Determine the (X, Y) coordinate at the center of the cell enclosing the given text.  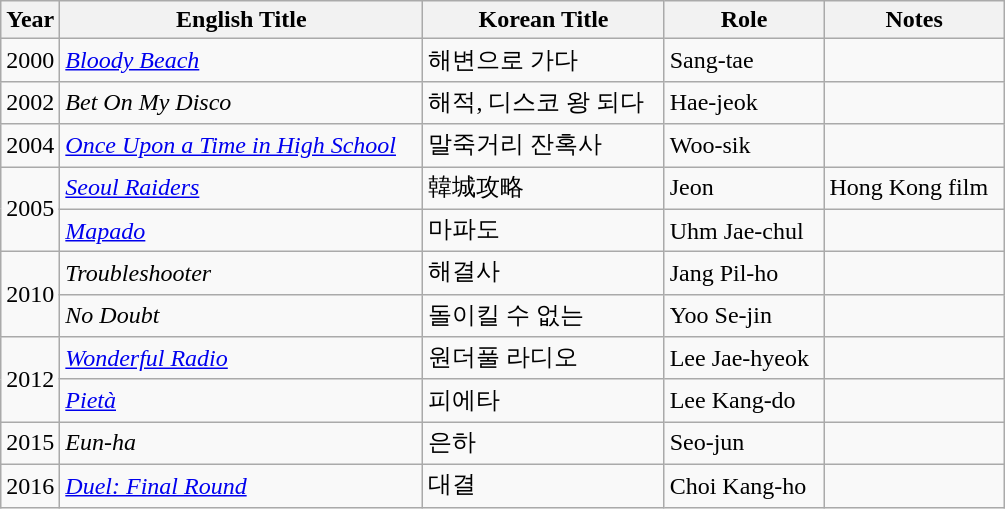
Uhm Jae-chul (744, 230)
해적, 디스코 왕 되다 (544, 102)
2016 (30, 486)
원더풀 라디오 (544, 358)
Year (30, 20)
Mapado (242, 230)
Lee Jae-hyeok (744, 358)
Pietà (242, 400)
Woo-sik (744, 146)
2000 (30, 60)
Notes (914, 20)
Bet On My Disco (242, 102)
Eun-ha (242, 444)
Role (744, 20)
해결사 (544, 274)
Wonderful Radio (242, 358)
은하 (544, 444)
Choi Kang-ho (744, 486)
Sang-tae (744, 60)
Jeon (744, 188)
돌이킬 수 없는 (544, 316)
Seo-jun (744, 444)
Duel: Final Round (242, 486)
피에타 (544, 400)
Hong Kong film (914, 188)
해변으로 가다 (544, 60)
Hae-jeok (744, 102)
2002 (30, 102)
Bloody Beach (242, 60)
韓城攻略 (544, 188)
Lee Kang-do (744, 400)
말죽거리 잔혹사 (544, 146)
2015 (30, 444)
Jang Pil-ho (744, 274)
2010 (30, 294)
2004 (30, 146)
Yoo Se-jin (744, 316)
Troubleshooter (242, 274)
Korean Title (544, 20)
마파도 (544, 230)
대결 (544, 486)
Once Upon a Time in High School (242, 146)
No Doubt (242, 316)
English Title (242, 20)
Seoul Raiders (242, 188)
2012 (30, 380)
2005 (30, 208)
